For the text-containing cell, return its midpoint in [x, y] coordinate format. 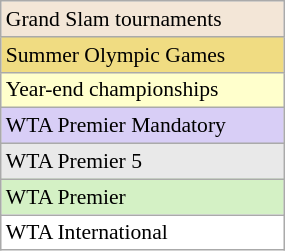
WTA Premier Mandatory [142, 126]
WTA International [142, 233]
WTA Premier [142, 197]
WTA Premier 5 [142, 162]
Year-end championships [142, 90]
Grand Slam tournaments [142, 19]
Summer Olympic Games [142, 55]
